Capture the cell that displays the provided text and extract its (X, Y) central coordinate. 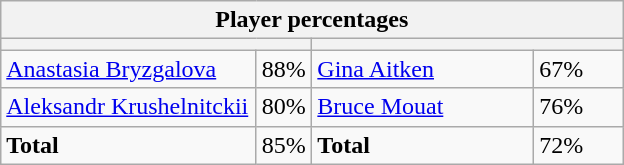
Player percentages (312, 20)
Aleksandr Krushelnitckii (128, 107)
Bruce Mouat (423, 107)
88% (284, 69)
80% (284, 107)
72% (578, 145)
85% (284, 145)
Anastasia Bryzgalova (128, 69)
67% (578, 69)
Gina Aitken (423, 69)
76% (578, 107)
